For the text-containing cell, return its midpoint in [X, Y] coordinate format. 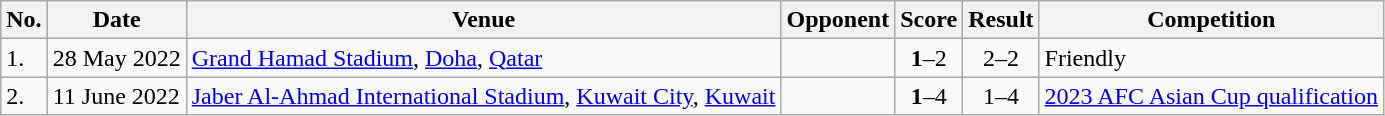
Jaber Al-Ahmad International Stadium, Kuwait City, Kuwait [484, 96]
Date [116, 20]
Friendly [1211, 58]
Score [929, 20]
Competition [1211, 20]
Grand Hamad Stadium, Doha, Qatar [484, 58]
Venue [484, 20]
No. [24, 20]
1. [24, 58]
1–2 [929, 58]
28 May 2022 [116, 58]
2023 AFC Asian Cup qualification [1211, 96]
11 June 2022 [116, 96]
2. [24, 96]
2–2 [1001, 58]
Result [1001, 20]
Opponent [838, 20]
